Provide the (X, Y) coordinate of the cell's center where the given text is located.  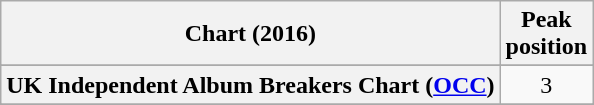
3 (546, 85)
Peakposition (546, 34)
UK Independent Album Breakers Chart (OCC) (250, 85)
Chart (2016) (250, 34)
